Determine the [x, y] coordinate at the center of the cell enclosing the given text.  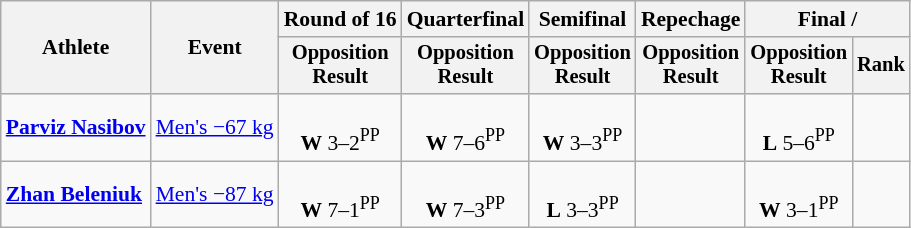
W 7–3PP [466, 194]
Rank [881, 66]
Round of 16 [340, 19]
W 7–6PP [466, 128]
W 3–1PP [798, 194]
Zhan Beleniuk [76, 194]
Quarterfinal [466, 19]
Final / [827, 19]
Semifinal [582, 19]
L 3–3PP [582, 194]
W 7–1PP [340, 194]
Parviz Nasibov [76, 128]
Event [215, 48]
W 3–2PP [340, 128]
Men's −67 kg [215, 128]
Athlete [76, 48]
L 5–6PP [798, 128]
W 3–3PP [582, 128]
Repechage [691, 19]
Men's −87 kg [215, 194]
